Output the (x, y) coordinate of the center of the cell containing the given text.  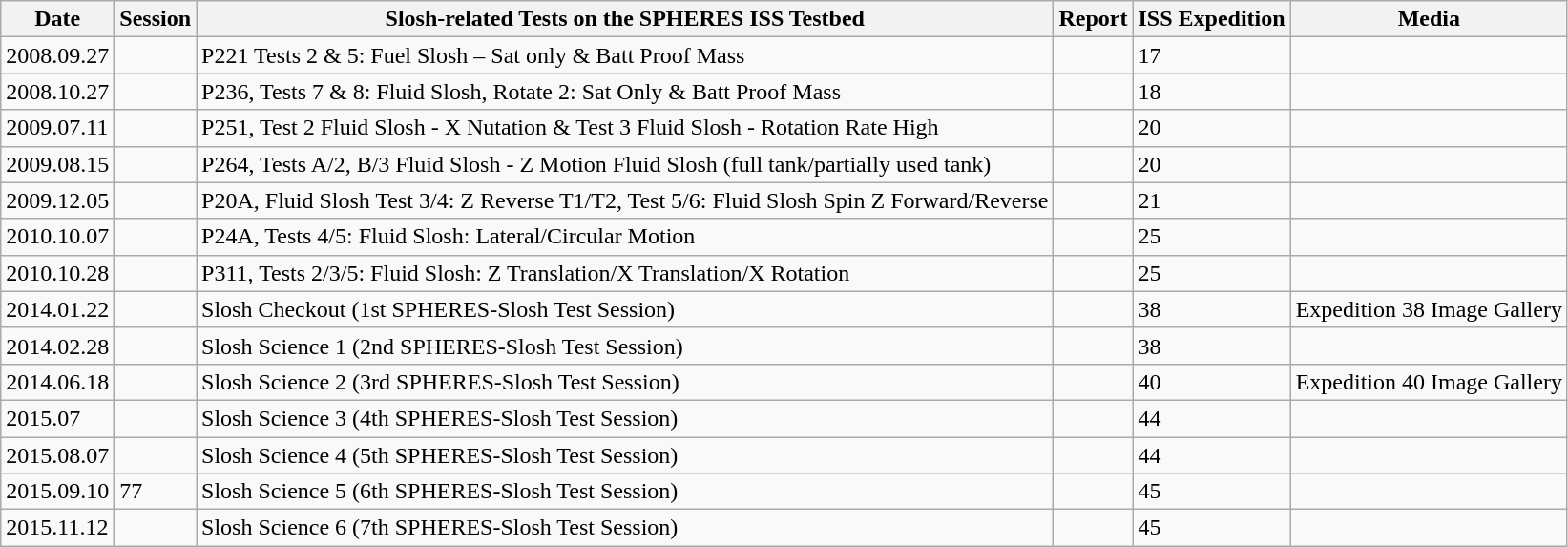
77 (156, 492)
17 (1212, 55)
P264, Tests A/2, B/3 Fluid Slosh - Z Motion Fluid Slosh (full tank/partially used tank) (625, 164)
P24A, Tests 4/5: Fluid Slosh: Lateral/Circular Motion (625, 237)
2010.10.07 (57, 237)
P311, Tests 2/3/5: Fluid Slosh: Z Translation/X Translation/X Rotation (625, 273)
2014.02.28 (57, 346)
40 (1212, 382)
2015.09.10 (57, 492)
2009.07.11 (57, 128)
Session (156, 19)
P251, Test 2 Fluid Slosh - X Nutation & Test 3 Fluid Slosh - Rotation Rate High (625, 128)
Slosh Science 5 (6th SPHERES-Slosh Test Session) (625, 492)
P221 Tests 2 & 5: Fuel Slosh – Sat only & Batt Proof Mass (625, 55)
Report (1094, 19)
2009.12.05 (57, 200)
2010.10.28 (57, 273)
2015.08.07 (57, 455)
2014.01.22 (57, 309)
18 (1212, 92)
2009.08.15 (57, 164)
P236, Tests 7 & 8: Fluid Slosh, Rotate 2: Sat Only & Batt Proof Mass (625, 92)
Slosh Science 1 (2nd SPHERES-Slosh Test Session) (625, 346)
2015.07 (57, 418)
Media (1429, 19)
Slosh Science 3 (4th SPHERES-Slosh Test Session) (625, 418)
Slosh Checkout (1st SPHERES-Slosh Test Session) (625, 309)
Slosh Science 6 (7th SPHERES-Slosh Test Session) (625, 528)
ISS Expedition (1212, 19)
2008.10.27 (57, 92)
Slosh Science 4 (5th SPHERES-Slosh Test Session) (625, 455)
Expedition 40 Image Gallery (1429, 382)
Expedition 38 Image Gallery (1429, 309)
Slosh-related Tests on the SPHERES ISS Testbed (625, 19)
2008.09.27 (57, 55)
2014.06.18 (57, 382)
Date (57, 19)
P20A, Fluid Slosh Test 3/4: Z Reverse T1/T2, Test 5/6: Fluid Slosh Spin Z Forward/Reverse (625, 200)
Slosh Science 2 (3rd SPHERES-Slosh Test Session) (625, 382)
21 (1212, 200)
2015.11.12 (57, 528)
